Return (x, y) of the center of cell containing provided text 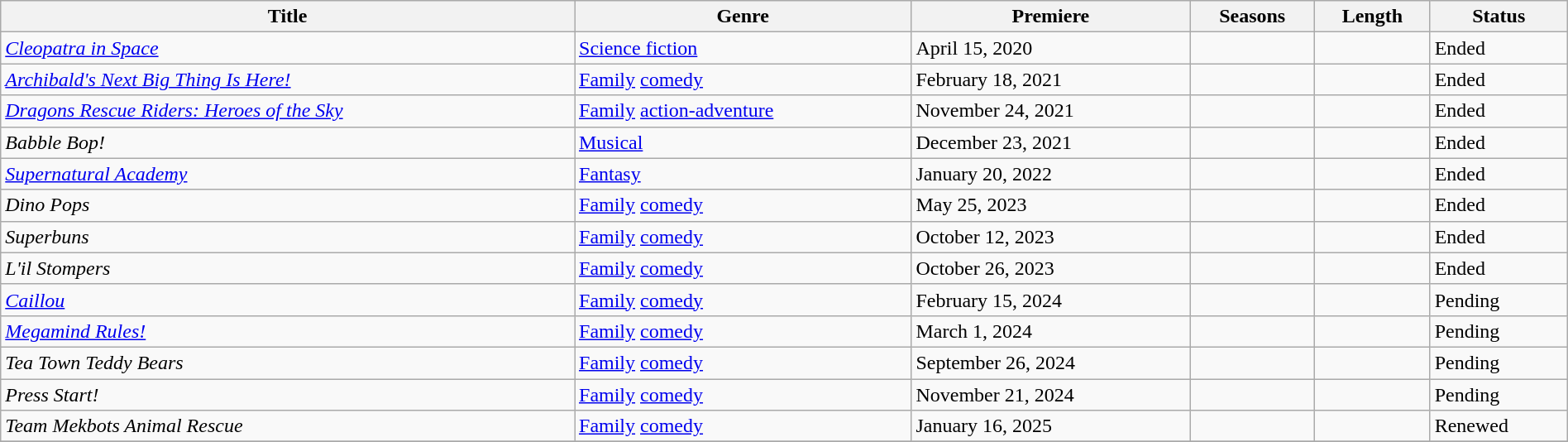
Babble Bop! (288, 142)
May 25, 2023 (1050, 205)
Premiere (1050, 17)
Musical (743, 142)
Dragons Rescue Riders: Heroes of the Sky (288, 111)
Title (288, 17)
March 1, 2024 (1050, 331)
Supernatural Academy (288, 174)
April 15, 2020 (1050, 48)
November 24, 2021 (1050, 111)
Dino Pops (288, 205)
September 26, 2024 (1050, 363)
January 20, 2022 (1050, 174)
February 15, 2024 (1050, 300)
February 18, 2021 (1050, 79)
January 16, 2025 (1050, 426)
November 21, 2024 (1050, 395)
December 23, 2021 (1050, 142)
Cleopatra in Space (288, 48)
Megamind Rules! (288, 331)
Press Start! (288, 395)
Status (1499, 17)
Renewed (1499, 426)
Fantasy (743, 174)
October 12, 2023 (1050, 237)
L'il Stompers (288, 268)
Length (1373, 17)
October 26, 2023 (1050, 268)
Caillou (288, 300)
Science fiction (743, 48)
Archibald's Next Big Thing Is Here! (288, 79)
Team Mekbots Animal Rescue (288, 426)
Seasons (1252, 17)
Family action-adventure (743, 111)
Genre (743, 17)
Superbuns (288, 237)
Tea Town Teddy Bears (288, 363)
